Extract the (x, y) coordinate from the center of the cell holding the provided text.  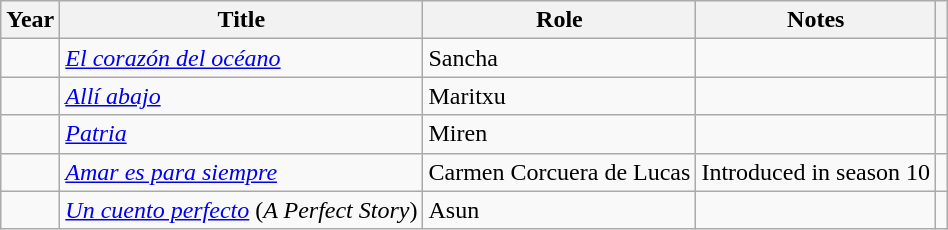
Sancha (560, 58)
Title (242, 20)
Maritxu (560, 96)
Introduced in season 10 (816, 172)
Year (30, 20)
Allí abajo (242, 96)
Un cuento perfecto (A Perfect Story) (242, 210)
Patria (242, 134)
Asun (560, 210)
Carmen Corcuera de Lucas (560, 172)
Role (560, 20)
Notes (816, 20)
Miren (560, 134)
Amar es para siempre (242, 172)
El corazón del océano (242, 58)
